Find where the given text appears and provide that cell's center as (X, Y) coordinate. 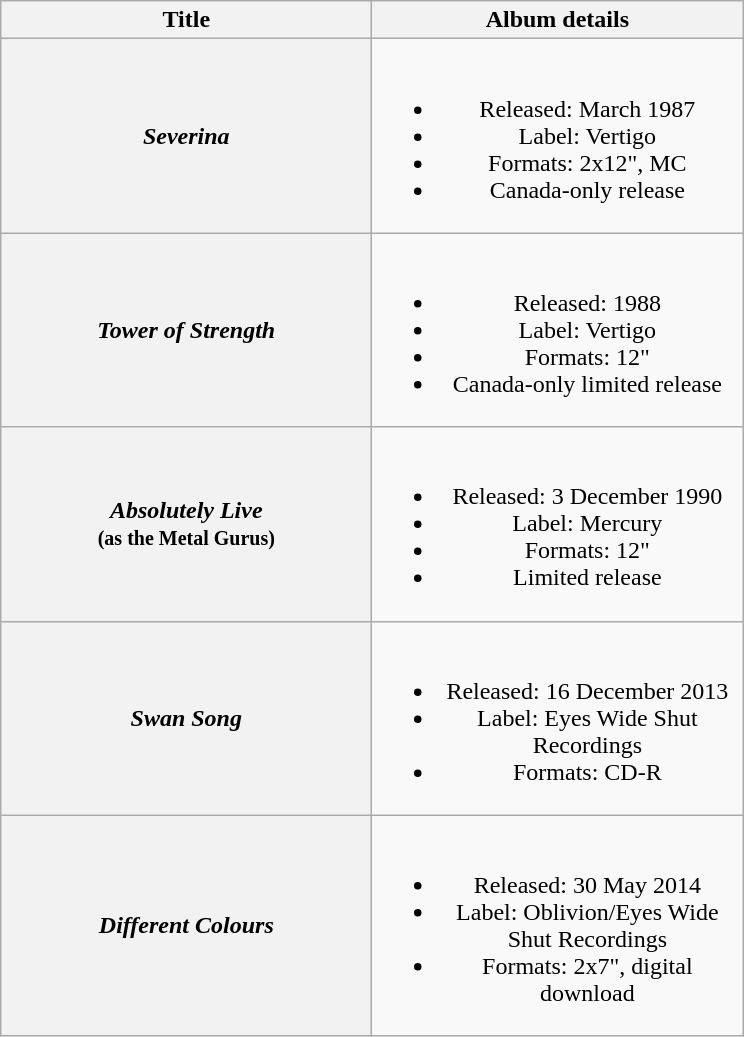
Album details (558, 20)
Different Colours (186, 926)
Released: 3 December 1990Label: MercuryFormats: 12"Limited release (558, 524)
Absolutely Live(as the Metal Gurus) (186, 524)
Swan Song (186, 718)
Released: 30 May 2014Label: Oblivion/Eyes Wide Shut RecordingsFormats: 2x7", digital download (558, 926)
Released: 16 December 2013Label: Eyes Wide Shut RecordingsFormats: CD-R (558, 718)
Title (186, 20)
Tower of Strength (186, 330)
Released: March 1987Label: VertigoFormats: 2x12", MCCanada-only release (558, 136)
Released: 1988Label: VertigoFormats: 12"Canada-only limited release (558, 330)
Severina (186, 136)
